From the cell containing the given text, extract its center point as (x, y) coordinate. 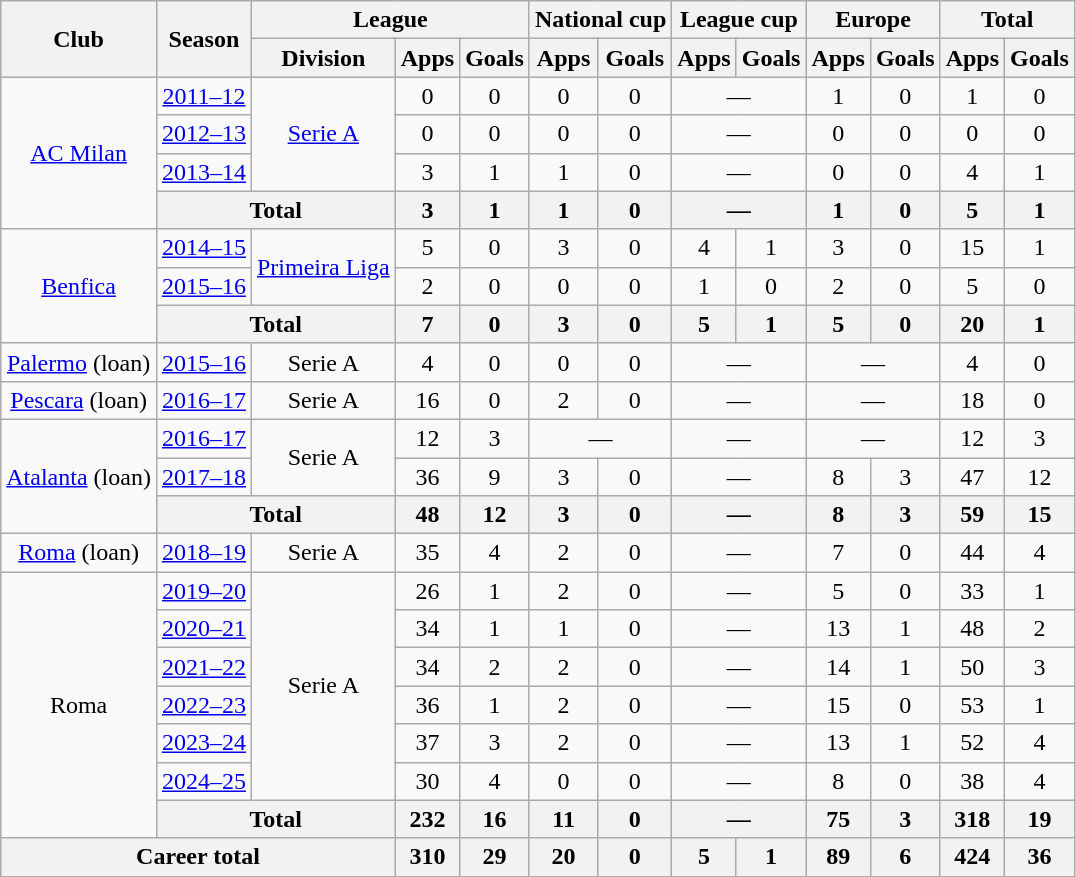
29 (495, 857)
Benfica (79, 286)
33 (972, 591)
Season (204, 39)
Roma (loan) (79, 553)
Europe (873, 20)
11 (563, 819)
35 (427, 553)
6 (905, 857)
14 (838, 667)
2022–23 (204, 705)
59 (972, 515)
Atalanta (loan) (79, 476)
30 (427, 781)
38 (972, 781)
Career total (198, 857)
2023–24 (204, 743)
2024–25 (204, 781)
310 (427, 857)
Roma (79, 705)
424 (972, 857)
Club (79, 39)
75 (838, 819)
2018–19 (204, 553)
National cup (600, 20)
26 (427, 591)
League cup (739, 20)
53 (972, 705)
2014–15 (204, 248)
2013–14 (204, 172)
232 (427, 819)
52 (972, 743)
44 (972, 553)
2012–13 (204, 134)
9 (495, 477)
50 (972, 667)
Division (323, 58)
2021–22 (204, 667)
37 (427, 743)
2020–21 (204, 629)
2011–12 (204, 96)
318 (972, 819)
Pescara (loan) (79, 400)
18 (972, 400)
2017–18 (204, 477)
2019–20 (204, 591)
47 (972, 477)
Primeira Liga (323, 267)
89 (838, 857)
Palermo (loan) (79, 362)
19 (1040, 819)
AC Milan (79, 153)
League (390, 20)
